Capture the cell that displays the provided text and extract its (X, Y) central coordinate. 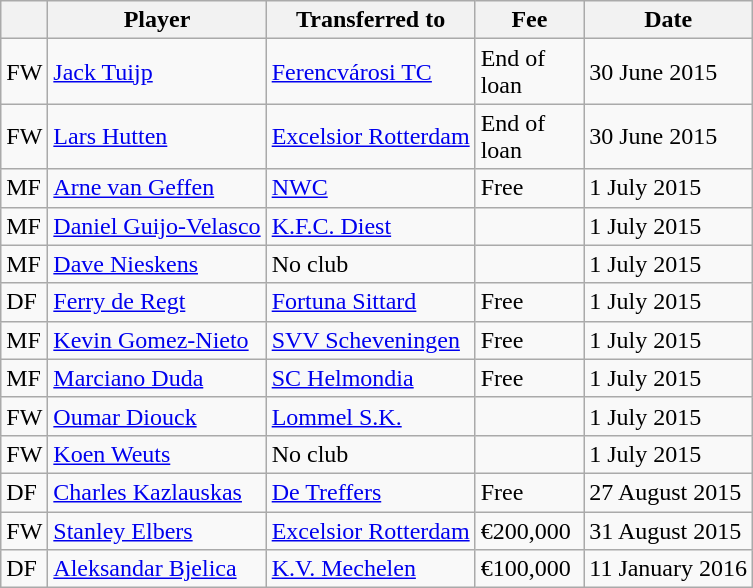
K.F.C. Diest (370, 226)
Lommel S.K. (370, 416)
SVV Scheveningen (370, 340)
K.V. Mechelen (370, 569)
Fee (530, 20)
Ferry de Regt (157, 302)
Ferencvárosi TC (370, 72)
SC Helmondia (370, 378)
Dave Nieskens (157, 264)
€100,000 (530, 569)
Kevin Gomez-Nieto (157, 340)
Fortuna Sittard (370, 302)
Jack Tuijp (157, 72)
Date (668, 20)
Aleksandar Bjelica (157, 569)
Arne van Geffen (157, 188)
Player (157, 20)
Stanley Elbers (157, 531)
Marciano Duda (157, 378)
Oumar Diouck (157, 416)
31 August 2015 (668, 531)
De Treffers (370, 492)
NWC (370, 188)
Lars Hutten (157, 136)
€200,000 (530, 531)
Charles Kazlauskas (157, 492)
11 January 2016 (668, 569)
27 August 2015 (668, 492)
Koen Weuts (157, 454)
Transferred to (370, 20)
Daniel Guijo-Velasco (157, 226)
